For the text-containing cell, return its midpoint in (X, Y) coordinate format. 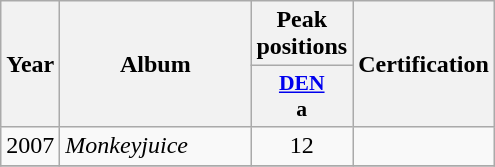
Year (30, 64)
Album (156, 64)
Peak positions (302, 34)
DEN a (302, 96)
Certification (424, 64)
2007 (30, 146)
Monkeyjuice (156, 146)
12 (302, 146)
